Provide the (X, Y) coordinate of the cell's center where the given text is located.  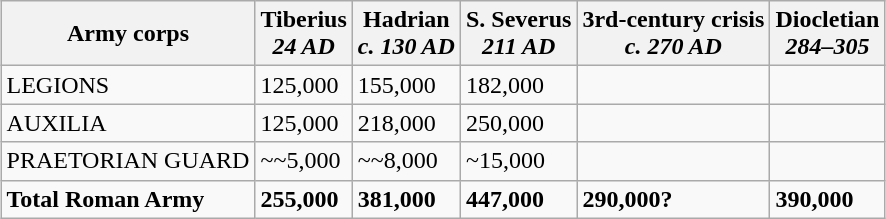
447,000 (518, 199)
218,000 (406, 123)
182,000 (518, 85)
250,000 (518, 123)
Total Roman Army (128, 199)
290,000? (674, 199)
Diocletian284–305 (828, 34)
155,000 (406, 85)
255,000 (304, 199)
S. Severus211 AD (518, 34)
~15,000 (518, 161)
LEGIONS (128, 85)
390,000 (828, 199)
Tiberius24 AD (304, 34)
PRAETORIAN GUARD (128, 161)
Army corps (128, 34)
Hadrianc. 130 AD (406, 34)
~~5,000 (304, 161)
3rd-century crisisc. 270 AD (674, 34)
AUXILIA (128, 123)
~~8,000 (406, 161)
381,000 (406, 199)
